Pinpoint the cell where the given text exists, returning its [X, Y] midpoint coordinate. 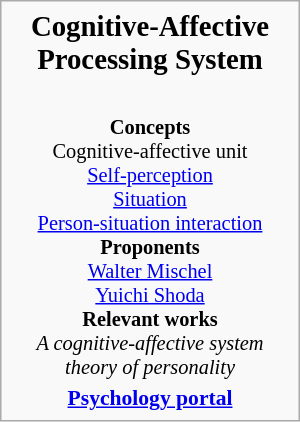
Cognitive-Affective Processing System [150, 44]
Psychology portal [150, 398]
